Determine the [X, Y] coordinate at the center of the cell enclosing the given text.  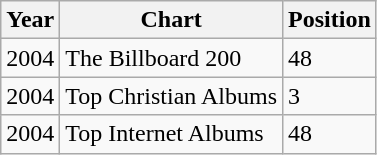
3 [330, 96]
The Billboard 200 [172, 58]
Year [30, 20]
Position [330, 20]
Top Christian Albums [172, 96]
Top Internet Albums [172, 134]
Chart [172, 20]
